Return (x, y) of the center of cell containing provided text 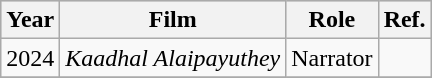
Year (30, 20)
Ref. (404, 20)
2024 (30, 58)
Role (332, 20)
Film (173, 20)
Narrator (332, 58)
Kaadhal Alaipayuthey (173, 58)
